Locate the cell with the specified text and output its (X, Y) center coordinate. 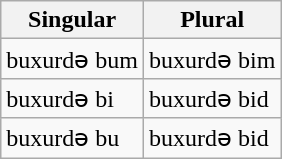
Plural (212, 20)
buxurdə bi (72, 98)
buxurdə bu (72, 138)
buxurdə bim (212, 59)
Singular (72, 20)
buxurdə bum (72, 59)
